Return the (x, y) coordinate for the center point of the cell that contains the specified text.  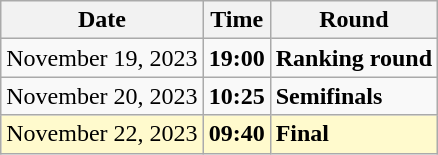
10:25 (236, 96)
Date (102, 20)
09:40 (236, 134)
November 20, 2023 (102, 96)
19:00 (236, 58)
November 19, 2023 (102, 58)
Round (354, 20)
Time (236, 20)
Ranking round (354, 58)
Final (354, 134)
Semifinals (354, 96)
November 22, 2023 (102, 134)
